Return (X, Y) of the center of cell containing provided text 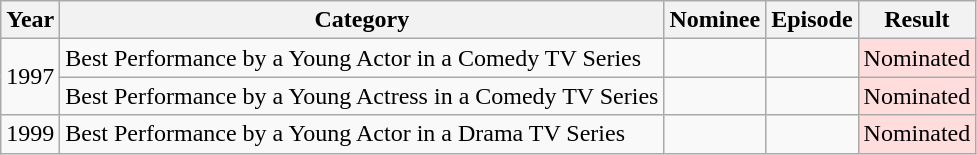
Nominee (715, 20)
Best Performance by a Young Actress in a Comedy TV Series (362, 96)
1999 (30, 134)
1997 (30, 77)
Episode (812, 20)
Best Performance by a Young Actor in a Drama TV Series (362, 134)
Year (30, 20)
Result (917, 20)
Best Performance by a Young Actor in a Comedy TV Series (362, 58)
Category (362, 20)
